From the cell containing the given text, extract its center point as [x, y] coordinate. 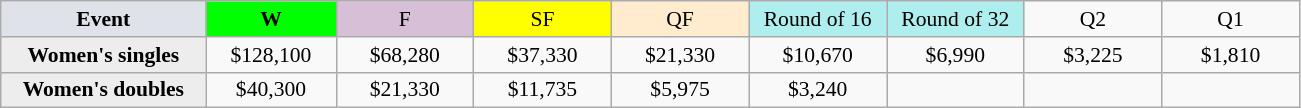
Round of 16 [818, 19]
QF [680, 19]
$37,330 [543, 55]
F [405, 19]
$3,225 [1093, 55]
$11,735 [543, 90]
$5,975 [680, 90]
$1,810 [1231, 55]
$68,280 [405, 55]
Women's singles [104, 55]
Women's doubles [104, 90]
$10,670 [818, 55]
$40,300 [271, 90]
Q1 [1231, 19]
$6,990 [955, 55]
Q2 [1093, 19]
Event [104, 19]
Round of 32 [955, 19]
W [271, 19]
$3,240 [818, 90]
SF [543, 19]
$128,100 [271, 55]
